Identify which cell holds the provided text, then report its [x, y] central coordinate. 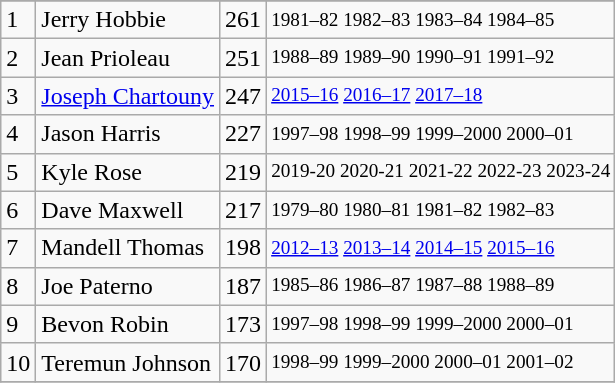
Joseph Chartouny [128, 96]
1985–86 1986–87 1987–88 1988–89 [441, 286]
7 [18, 248]
2019-20 2020-21 2021-22 2022-23 2023-24 [441, 172]
261 [244, 20]
247 [244, 96]
5 [18, 172]
10 [18, 362]
219 [244, 172]
1981–82 1982–83 1983–84 1984–85 [441, 20]
1979–80 1980–81 1981–82 1982–83 [441, 210]
1988–89 1989–90 1990–91 1991–92 [441, 58]
173 [244, 324]
Dave Maxwell [128, 210]
3 [18, 96]
Jerry Hobbie [128, 20]
187 [244, 286]
170 [244, 362]
217 [244, 210]
2012–13 2013–14 2014–15 2015–16 [441, 248]
198 [244, 248]
Mandell Thomas [128, 248]
Joe Paterno [128, 286]
Bevon Robin [128, 324]
2015–16 2016–17 2017–18 [441, 96]
1998–99 1999–2000 2000–01 2001–02 [441, 362]
4 [18, 134]
6 [18, 210]
9 [18, 324]
Jason Harris [128, 134]
227 [244, 134]
2 [18, 58]
251 [244, 58]
8 [18, 286]
Kyle Rose [128, 172]
Jean Prioleau [128, 58]
1 [18, 20]
Teremun Johnson [128, 362]
